Scan for the cell matching the given text and deliver its [X, Y] coordinate at center. 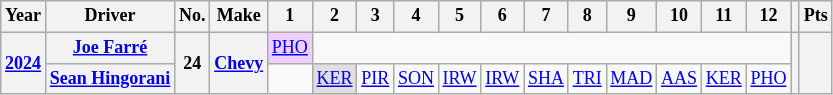
SHA [546, 78]
Make [239, 16]
AAS [680, 78]
5 [460, 16]
PIR [376, 78]
3 [376, 16]
Year [24, 16]
TRI [587, 78]
2024 [24, 63]
9 [632, 16]
Sean Hingorani [110, 78]
24 [192, 63]
7 [546, 16]
10 [680, 16]
Driver [110, 16]
2 [334, 16]
11 [724, 16]
Pts [816, 16]
Chevy [239, 63]
6 [502, 16]
SON [416, 78]
12 [768, 16]
No. [192, 16]
4 [416, 16]
MAD [632, 78]
8 [587, 16]
Joe Farré [110, 48]
1 [290, 16]
